Scan for the cell matching the given text and deliver its [x, y] coordinate at center. 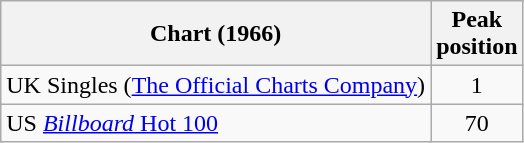
Chart (1966) [216, 34]
70 [477, 123]
UK Singles (The Official Charts Company) [216, 85]
US Billboard Hot 100 [216, 123]
1 [477, 85]
Peakposition [477, 34]
